Detect which cell encompasses the target text, then output its (X, Y) center coordinate. 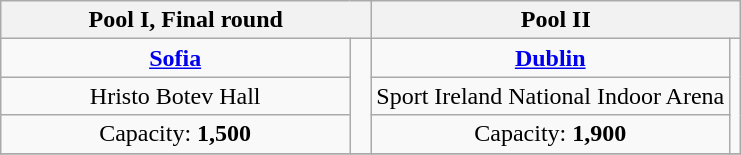
Sport Ireland National Indoor Arena (550, 96)
Dublin (550, 58)
Sofia (176, 58)
Capacity: 1,900 (550, 134)
Hristo Botev Hall (176, 96)
Pool I, Final round (186, 20)
Capacity: 1,500 (176, 134)
Pool II (556, 20)
